Output the [X, Y] coordinate of the center of the cell containing the given text.  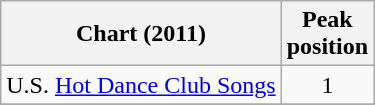
Peakposition [327, 34]
Chart (2011) [141, 34]
U.S. Hot Dance Club Songs [141, 85]
1 [327, 85]
